Search for the cell housing the specified text and yield its (X, Y) center coordinate. 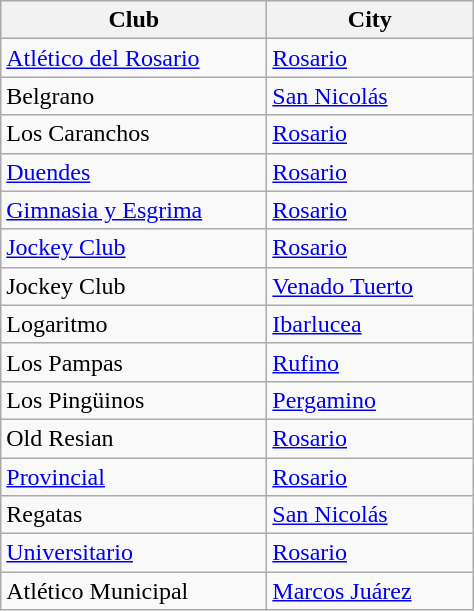
Gimnasia y Esgrima (134, 210)
Rufino (370, 362)
Ibarlucea (370, 324)
Club (134, 20)
Universitario (134, 553)
Provincial (134, 477)
Los Pampas (134, 362)
Los Pingüinos (134, 400)
Atlético del Rosario (134, 58)
Marcos Juárez (370, 591)
Venado Tuerto (370, 286)
Pergamino (370, 400)
Old Resian (134, 438)
Logaritmo (134, 324)
Belgrano (134, 96)
Atlético Municipal (134, 591)
Los Caranchos (134, 134)
Regatas (134, 515)
City (370, 20)
Duendes (134, 172)
